Scan for the cell matching the given text and deliver its [x, y] coordinate at center. 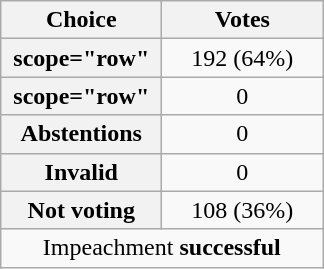
Impeachment successful [162, 248]
Not voting [82, 210]
Abstentions [82, 134]
Votes [242, 20]
192 (64%) [242, 58]
Choice [82, 20]
Invalid [82, 172]
108 (36%) [242, 210]
